Capture the cell that displays the provided text and extract its (X, Y) central coordinate. 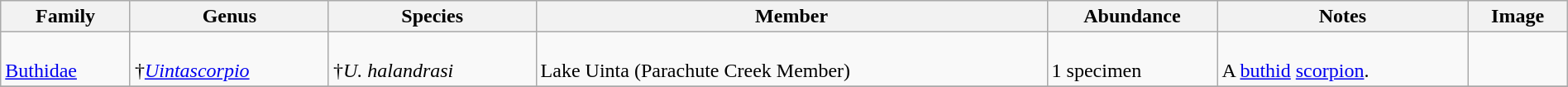
Family (66, 17)
Member (791, 17)
†Uintascorpio (229, 60)
Abundance (1132, 17)
Lake Uinta (Parachute Creek Member) (791, 60)
Image (1518, 17)
Species (432, 17)
Genus (229, 17)
1 specimen (1132, 60)
Buthidae (66, 60)
Notes (1343, 17)
A buthid scorpion. (1343, 60)
†U. halandrasi (432, 60)
